For the text-containing cell, return its midpoint in (x, y) coordinate format. 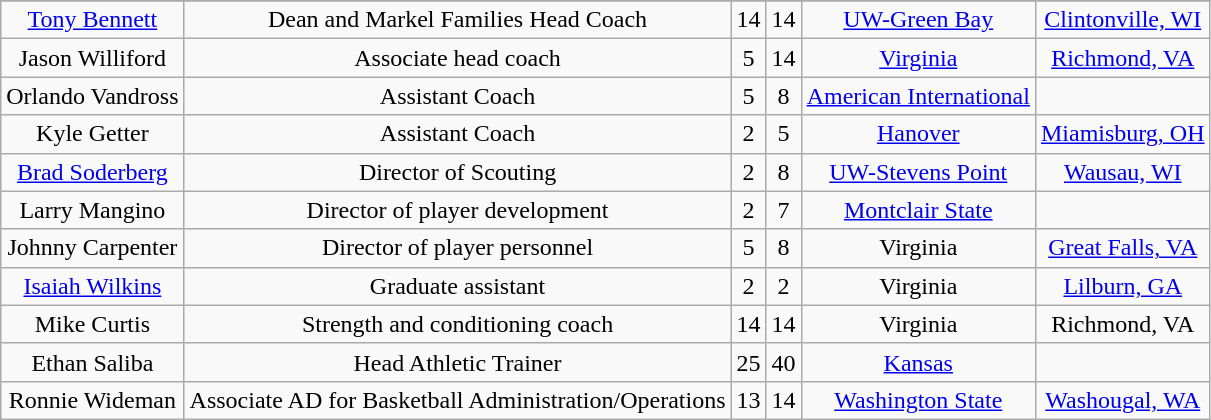
13 (748, 400)
Larry Mangino (92, 210)
Lilburn, GA (1122, 286)
Head Athletic Trainer (458, 362)
American International (918, 96)
25 (748, 362)
Isaiah Wilkins (92, 286)
Ronnie Wideman (92, 400)
UW-Green Bay (918, 20)
Associate head coach (458, 58)
Director of player personnel (458, 248)
Wausau, WI (1122, 172)
40 (784, 362)
UW-Stevens Point (918, 172)
Kansas (918, 362)
Washington State (918, 400)
Tony Bennett (92, 20)
Strength and conditioning coach (458, 324)
Orlando Vandross (92, 96)
7 (784, 210)
Dean and Markel Families Head Coach (458, 20)
Kyle Getter (92, 134)
Graduate assistant (458, 286)
Jason Williford (92, 58)
Associate AD for Basketball Administration/Operations (458, 400)
Brad Soderberg (92, 172)
Mike Curtis (92, 324)
Clintonville, WI (1122, 20)
Director of player development (458, 210)
Johnny Carpenter (92, 248)
Montclair State (918, 210)
Director of Scouting (458, 172)
Washougal, WA (1122, 400)
Ethan Saliba (92, 362)
Miamisburg, OH (1122, 134)
Hanover (918, 134)
Great Falls, VA (1122, 248)
